Return the (x, y) coordinate for the center point of the cell that contains the specified text.  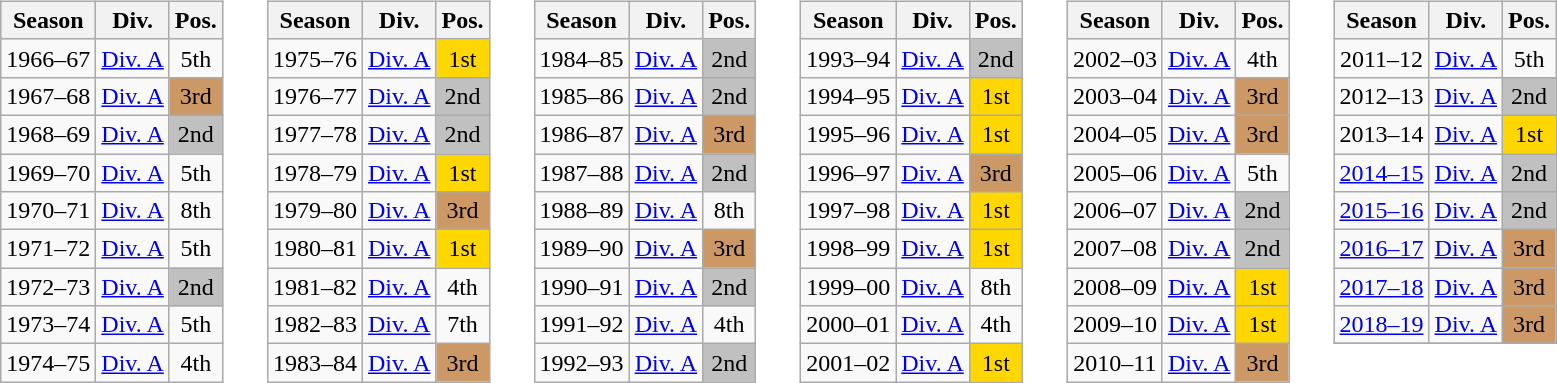
2001–02 (848, 363)
2005–06 (1114, 173)
1984–85 (582, 58)
2007–08 (1114, 249)
1995–96 (848, 134)
1986–87 (582, 134)
1981–82 (314, 287)
2012–13 (1382, 96)
7th (462, 325)
1969–70 (48, 173)
1992–93 (582, 363)
2015–16 (1382, 211)
1975–76 (314, 58)
2018–19 (1382, 325)
2011–12 (1382, 58)
1990–91 (582, 287)
1979–80 (314, 211)
1994–95 (848, 96)
1998–99 (848, 249)
2004–05 (1114, 134)
2010–11 (1114, 363)
1985–86 (582, 96)
2008–09 (1114, 287)
1980–81 (314, 249)
2002–03 (1114, 58)
2003–04 (1114, 96)
1982–83 (314, 325)
1970–71 (48, 211)
1997–98 (848, 211)
1977–78 (314, 134)
1968–69 (48, 134)
2014–15 (1382, 173)
1988–89 (582, 211)
1971–72 (48, 249)
1987–88 (582, 173)
1978–79 (314, 173)
1973–74 (48, 325)
1976–77 (314, 96)
1967–68 (48, 96)
1989–90 (582, 249)
1999–00 (848, 287)
2009–10 (1114, 325)
1993–94 (848, 58)
2016–17 (1382, 249)
2013–14 (1382, 134)
2006–07 (1114, 211)
1972–73 (48, 287)
1983–84 (314, 363)
1991–92 (582, 325)
1974–75 (48, 363)
2017–18 (1382, 287)
1996–97 (848, 173)
2000–01 (848, 325)
1966–67 (48, 58)
